For the text-containing cell, return its midpoint in (x, y) coordinate format. 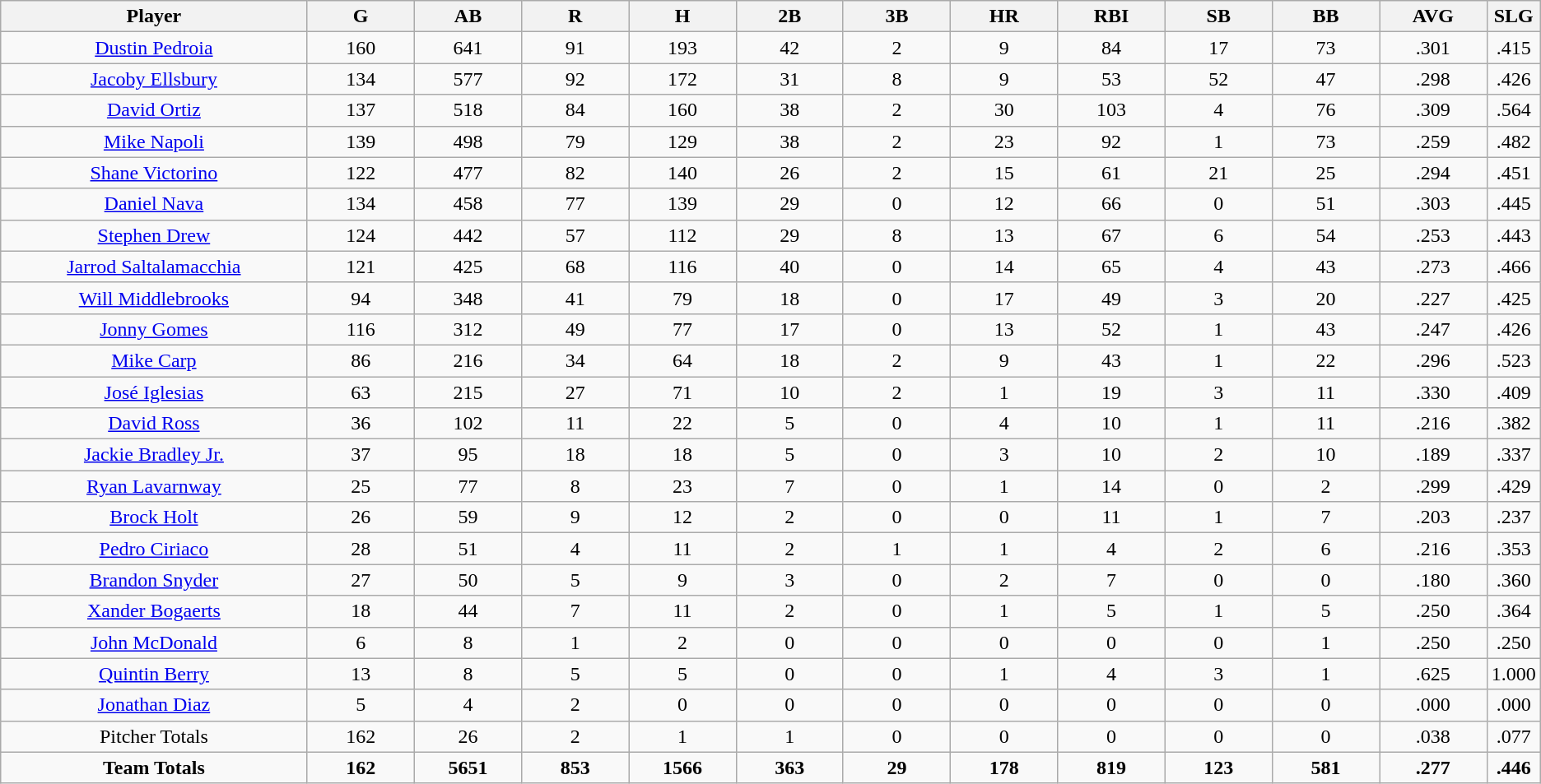
178 (1004, 768)
David Ross (154, 424)
Brock Holt (154, 517)
Mike Carp (154, 360)
.337 (1513, 455)
.482 (1513, 141)
76 (1325, 110)
65 (1111, 267)
.227 (1433, 298)
112 (682, 235)
82 (575, 173)
2B (789, 16)
AVG (1433, 16)
1.000 (1513, 674)
Will Middlebrooks (154, 298)
3B (896, 16)
.364 (1513, 611)
47 (1325, 79)
54 (1325, 235)
41 (575, 298)
.259 (1433, 141)
853 (575, 768)
59 (468, 517)
.353 (1513, 549)
Shane Victorino (154, 173)
94 (361, 298)
477 (468, 173)
Daniel Nava (154, 204)
442 (468, 235)
RBI (1111, 16)
.425 (1513, 298)
Jonathan Diaz (154, 705)
.077 (1513, 736)
61 (1111, 173)
SLG (1513, 16)
.301 (1433, 48)
137 (361, 110)
.360 (1513, 580)
577 (468, 79)
.415 (1513, 48)
HR (1004, 16)
.189 (1433, 455)
31 (789, 79)
R (575, 16)
.298 (1433, 79)
.203 (1433, 517)
15 (1004, 173)
1566 (682, 768)
AB (468, 16)
Pitcher Totals (154, 736)
19 (1111, 392)
50 (468, 580)
348 (468, 298)
Xander Bogaerts (154, 611)
42 (789, 48)
5651 (468, 768)
44 (468, 611)
66 (1111, 204)
Brandon Snyder (154, 580)
37 (361, 455)
.446 (1513, 768)
124 (361, 235)
.277 (1433, 768)
34 (575, 360)
102 (468, 424)
641 (468, 48)
.445 (1513, 204)
.409 (1513, 392)
86 (361, 360)
.625 (1433, 674)
71 (682, 392)
.309 (1433, 110)
Jackie Bradley Jr. (154, 455)
.253 (1433, 235)
.429 (1513, 486)
.523 (1513, 360)
.038 (1433, 736)
123 (1218, 768)
Jarrod Saltalamacchia (154, 267)
30 (1004, 110)
103 (1111, 110)
91 (575, 48)
129 (682, 141)
.180 (1433, 580)
122 (361, 173)
121 (361, 267)
.382 (1513, 424)
67 (1111, 235)
BB (1325, 16)
581 (1325, 768)
172 (682, 79)
40 (789, 267)
36 (361, 424)
Player (154, 16)
312 (468, 329)
Jonny Gomes (154, 329)
.296 (1433, 360)
.564 (1513, 110)
SB (1218, 16)
21 (1218, 173)
.294 (1433, 173)
819 (1111, 768)
53 (1111, 79)
458 (468, 204)
95 (468, 455)
425 (468, 267)
140 (682, 173)
Jacoby Ellsbury (154, 79)
68 (575, 267)
José Iglesias (154, 392)
Ryan Lavarnway (154, 486)
David Ortiz (154, 110)
216 (468, 360)
.330 (1433, 392)
John McDonald (154, 643)
Quintin Berry (154, 674)
20 (1325, 298)
28 (361, 549)
.443 (1513, 235)
Team Totals (154, 768)
.273 (1433, 267)
64 (682, 360)
.303 (1433, 204)
518 (468, 110)
215 (468, 392)
63 (361, 392)
Mike Napoli (154, 141)
Stephen Drew (154, 235)
G (361, 16)
.247 (1433, 329)
Pedro Ciriaco (154, 549)
193 (682, 48)
Dustin Pedroia (154, 48)
.466 (1513, 267)
57 (575, 235)
H (682, 16)
.299 (1433, 486)
.451 (1513, 173)
.237 (1513, 517)
498 (468, 141)
363 (789, 768)
